Scan for the cell matching the given text and deliver its (X, Y) coordinate at center. 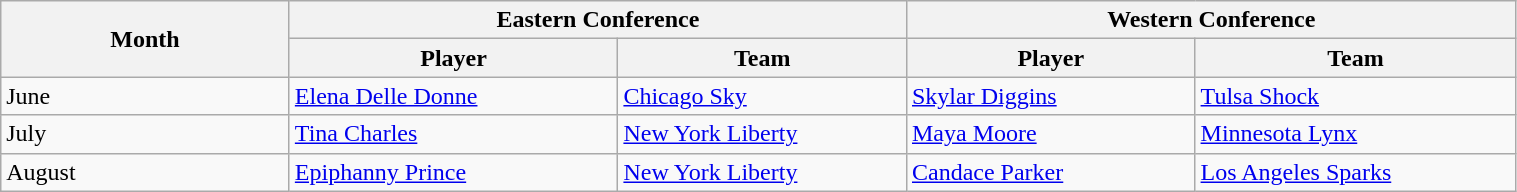
Chicago Sky (762, 96)
Minnesota Lynx (1356, 134)
Epiphanny Prince (454, 172)
Maya Moore (1050, 134)
Tulsa Shock (1356, 96)
Skylar Diggins (1050, 96)
Tina Charles (454, 134)
Month (146, 39)
Eastern Conference (598, 20)
Los Angeles Sparks (1356, 172)
June (146, 96)
July (146, 134)
Elena Delle Donne (454, 96)
Western Conference (1211, 20)
Candace Parker (1050, 172)
August (146, 172)
